Locate the cell with the specified text and output its (x, y) center coordinate. 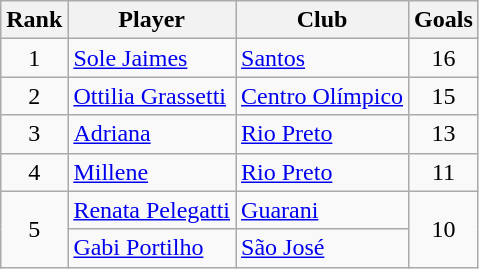
Adriana (152, 134)
Club (322, 20)
5 (34, 229)
Millene (152, 172)
3 (34, 134)
Player (152, 20)
Santos (322, 58)
Gabi Portilho (152, 248)
Sole Jaimes (152, 58)
Rank (34, 20)
16 (444, 58)
15 (444, 96)
10 (444, 229)
Renata Pelegatti (152, 210)
1 (34, 58)
11 (444, 172)
Centro Olímpico (322, 96)
Ottilia Grassetti (152, 96)
São José (322, 248)
4 (34, 172)
13 (444, 134)
Guarani (322, 210)
Goals (444, 20)
2 (34, 96)
